For the text-containing cell, return its midpoint in [x, y] coordinate format. 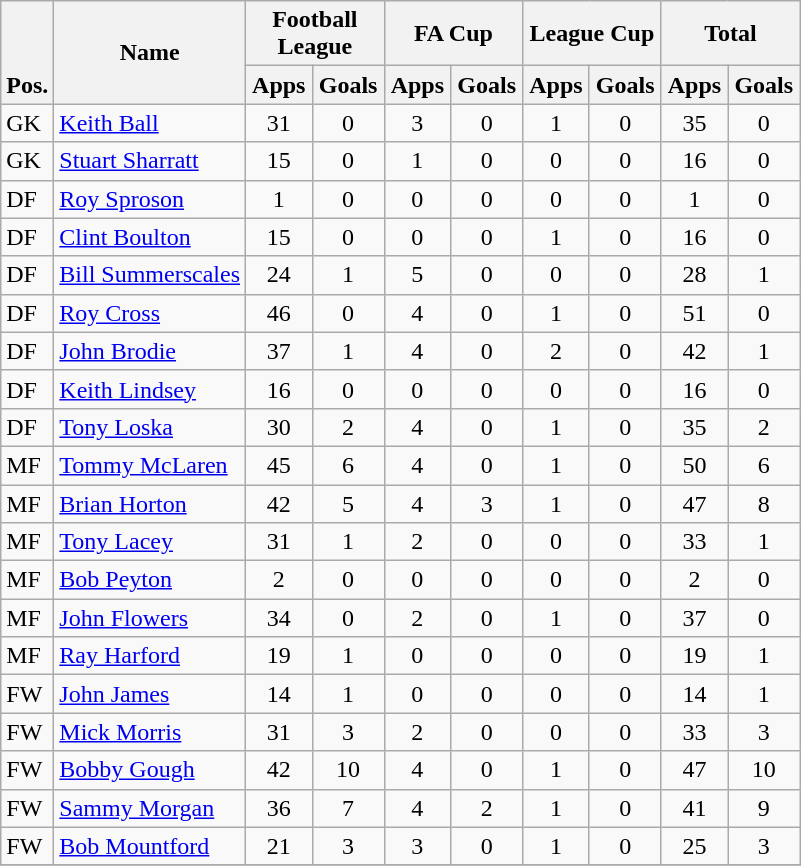
45 [280, 465]
Clint Boulton [150, 237]
Mick Morris [150, 732]
Football League [316, 34]
8 [764, 503]
Name [150, 52]
Stuart Sharratt [150, 161]
FA Cup [454, 34]
21 [280, 846]
25 [694, 846]
Bobby Gough [150, 770]
Brian Horton [150, 503]
7 [348, 808]
30 [280, 427]
Pos. [28, 52]
Tony Lacey [150, 542]
9 [764, 808]
Tony Loska [150, 427]
Total [730, 34]
Keith Lindsey [150, 389]
Bob Peyton [150, 580]
34 [280, 618]
24 [280, 275]
Bill Summerscales [150, 275]
28 [694, 275]
Roy Cross [150, 313]
50 [694, 465]
51 [694, 313]
John Brodie [150, 351]
Bob Mountford [150, 846]
Sammy Morgan [150, 808]
46 [280, 313]
41 [694, 808]
John Flowers [150, 618]
Tommy McLaren [150, 465]
Roy Sproson [150, 199]
Ray Harford [150, 656]
36 [280, 808]
League Cup [592, 34]
John James [150, 694]
Keith Ball [150, 123]
